Pinpoint the cell where the given text exists, returning its [X, Y] midpoint coordinate. 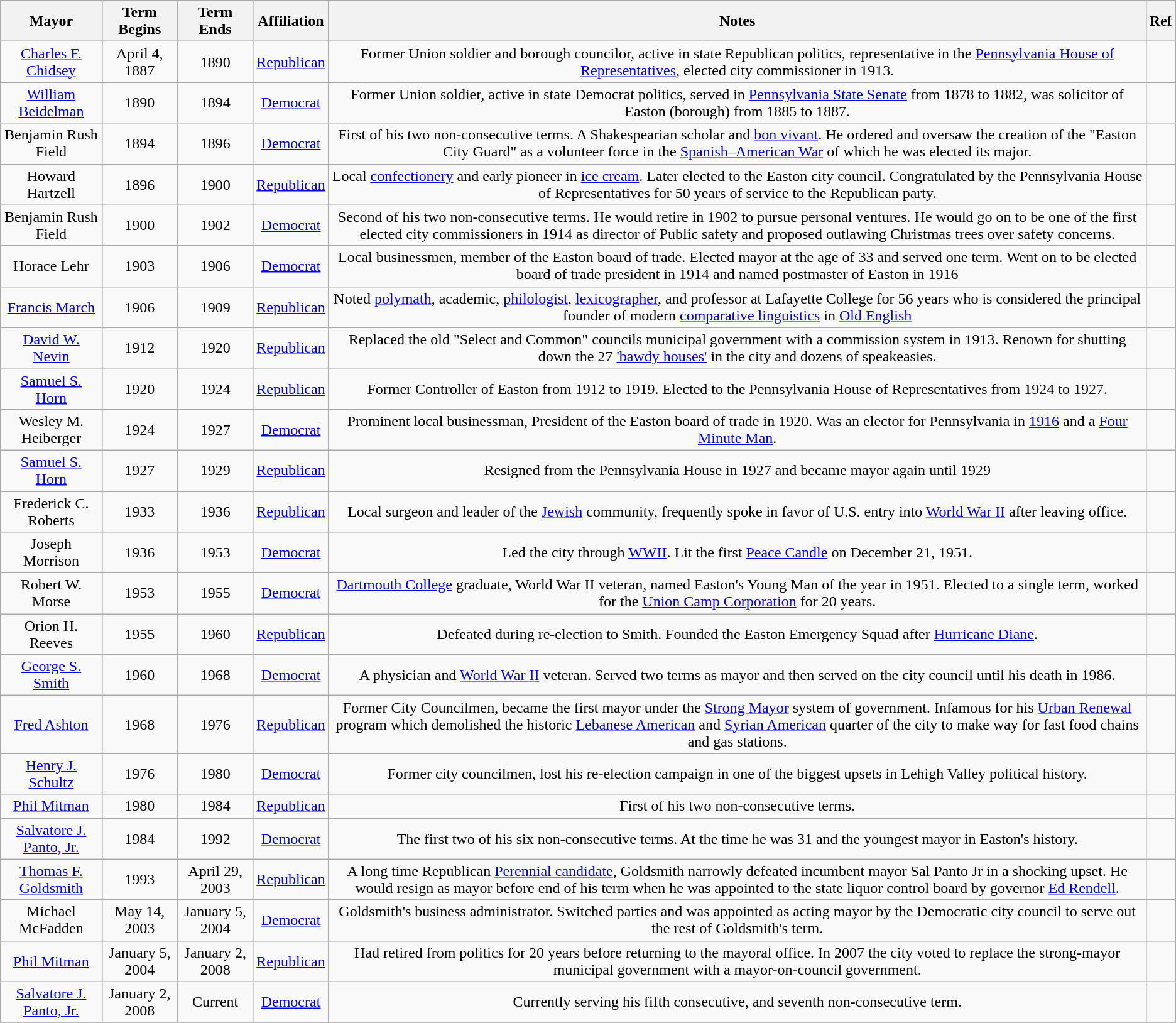
Ref [1161, 21]
Charles F. Chidsey [52, 62]
Henry J. Schultz [52, 774]
First of his two non-consecutive terms. [738, 806]
1929 [215, 470]
Francis March [52, 307]
Fred Ashton [52, 725]
Notes [738, 21]
1902 [215, 225]
David W. Nevin [52, 348]
Frederick C. Roberts [52, 511]
Howard Hartzell [52, 185]
Wesley M. Heiberger [52, 430]
Current [215, 1002]
Currently serving his fifth consecutive, and seventh non-consecutive term. [738, 1002]
April 29, 2003 [215, 880]
1912 [139, 348]
1933 [139, 511]
April 4, 1887 [139, 62]
Affiliation [291, 21]
May 14, 2003 [139, 920]
1909 [215, 307]
1992 [215, 838]
Orion H. Reeves [52, 635]
Resigned from the Pennsylvania House in 1927 and became mayor again until 1929 [738, 470]
1993 [139, 880]
Michael McFadden [52, 920]
Joseph Morrison [52, 553]
George S. Smith [52, 675]
Term Begins [139, 21]
Horace Lehr [52, 266]
Defeated during re-election to Smith. Founded the Easton Emergency Squad after Hurricane Diane. [738, 635]
Former city councilmen, lost his re-election campaign in one of the biggest upsets in Lehigh Valley political history. [738, 774]
The first two of his six non-consecutive terms. At the time he was 31 and the youngest mayor in Easton's history. [738, 838]
A physician and World War II veteran. Served two terms as mayor and then served on the city council until his death in 1986. [738, 675]
Term Ends [215, 21]
Local surgeon and leader of the Jewish community, frequently spoke in favor of U.S. entry into World War II after leaving office. [738, 511]
William Beidelman [52, 103]
Prominent local businessman, President of the Easton board of trade in 1920. Was an elector for Pennsylvania in 1916 and a Four Minute Man. [738, 430]
Robert W. Morse [52, 593]
Thomas F. Goldsmith [52, 880]
Led the city through WWII. Lit the first Peace Candle on December 21, 1951. [738, 553]
Mayor [52, 21]
Former Controller of Easton from 1912 to 1919. Elected to the Pennsylvania House of Representatives from 1924 to 1927. [738, 388]
1903 [139, 266]
